For the text-containing cell, return its midpoint in [X, Y] coordinate format. 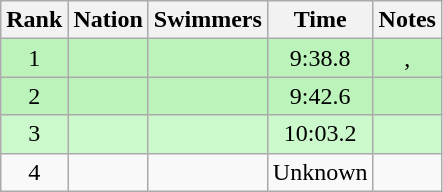
9:42.6 [320, 96]
4 [34, 172]
Unknown [320, 172]
9:38.8 [320, 58]
Swimmers [208, 20]
10:03.2 [320, 134]
3 [34, 134]
Time [320, 20]
, [407, 58]
2 [34, 96]
Rank [34, 20]
Notes [407, 20]
1 [34, 58]
Nation [108, 20]
